Provide the (X, Y) coordinate of the cell's center where the given text is located.  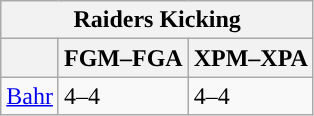
XPM–XPA (250, 58)
FGM–FGA (123, 58)
Bahr (30, 96)
Raiders Kicking (158, 20)
